Return [X, Y] of the center of cell containing provided text 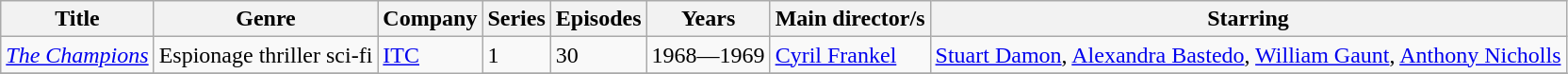
Cyril Frankel [850, 55]
Genre [266, 19]
Series [516, 19]
1 [516, 55]
Stuart Damon, Alexandra Bastedo, William Gaunt, Anthony Nicholls [1248, 55]
Espionage thriller sci-fi [266, 55]
Years [709, 19]
Title [77, 19]
Main director/s [850, 19]
Episodes [598, 19]
Company [430, 19]
ITC [430, 55]
1968—1969 [709, 55]
Starring [1248, 19]
The Champions [77, 55]
30 [598, 55]
